Find where the given text appears and provide that cell's center as [X, Y] coordinate. 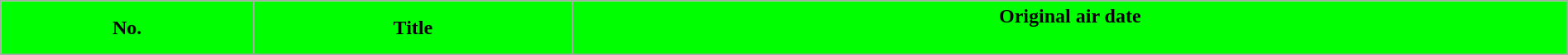
Original air date [1070, 28]
Title [413, 28]
No. [127, 28]
